Scan for the cell matching the given text and deliver its (X, Y) coordinate at center. 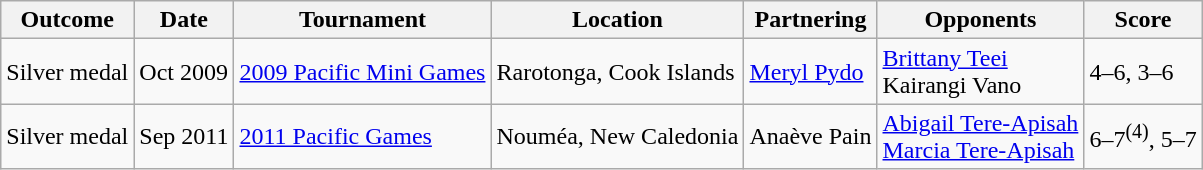
Tournament (362, 20)
Oct 2009 (184, 72)
Partnering (810, 20)
Abigail Tere-Apisah Marcia Tere-Apisah (980, 136)
Opponents (980, 20)
Rarotonga, Cook Islands (618, 72)
Score (1143, 20)
Location (618, 20)
Sep 2011 (184, 136)
2009 Pacific Mini Games (362, 72)
6–7(4), 5–7 (1143, 136)
Meryl Pydo (810, 72)
4–6, 3–6 (1143, 72)
Anaève Pain (810, 136)
2011 Pacific Games (362, 136)
Date (184, 20)
Outcome (68, 20)
Nouméa, New Caledonia (618, 136)
Brittany Teei Kairangi Vano (980, 72)
